Scan for the cell matching the given text and deliver its (x, y) coordinate at center. 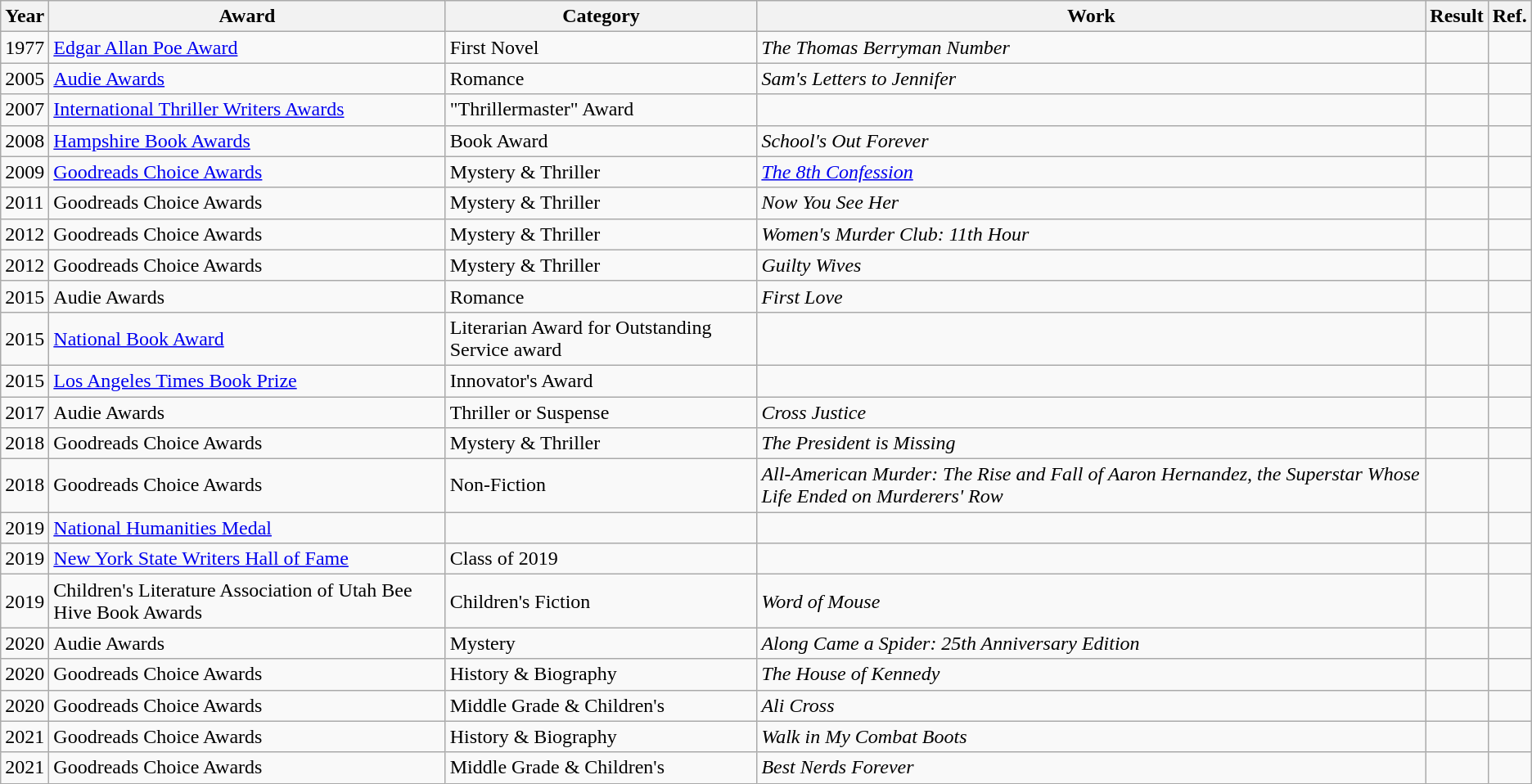
Literarian Award for Outstanding Service award (601, 339)
2017 (25, 412)
2009 (25, 172)
Los Angeles Times Book Prize (247, 381)
Best Nerds Forever (1092, 768)
2007 (25, 110)
The 8th Confession (1092, 172)
2005 (25, 79)
Children's Fiction (601, 601)
Children's Literature Association of Utah Bee Hive Book Awards (247, 601)
National Book Award (247, 339)
Word of Mouse (1092, 601)
Innovator's Award (601, 381)
Book Award (601, 141)
Women's Murder Club: 11th Hour (1092, 234)
2011 (25, 203)
Result (1457, 16)
Sam's Letters to Jennifer (1092, 79)
Award (247, 16)
Ref. (1509, 16)
Now You See Her (1092, 203)
All-American Murder: The Rise and Fall of Aaron Hernandez, the Superstar Whose Life Ended on Murderers' Row (1092, 486)
The President is Missing (1092, 444)
Class of 2019 (601, 559)
Ali Cross (1092, 705)
First Love (1092, 296)
The House of Kennedy (1092, 674)
New York State Writers Hall of Fame (247, 559)
Year (25, 16)
Non-Fiction (601, 486)
Walk in My Combat Boots (1092, 737)
Guilty Wives (1092, 265)
The Thomas Berryman Number (1092, 47)
1977 (25, 47)
First Novel (601, 47)
Hampshire Book Awards (247, 141)
Category (601, 16)
International Thriller Writers Awards (247, 110)
"Thrillermaster" Award (601, 110)
Along Came a Spider: 25th Anniversary Edition (1092, 643)
Thriller or Suspense (601, 412)
Edgar Allan Poe Award (247, 47)
Work (1092, 16)
Mystery (601, 643)
National Humanities Medal (247, 528)
School's Out Forever (1092, 141)
2008 (25, 141)
Cross Justice (1092, 412)
